Provide the (x, y) coordinate of the cell's center where the given text is located.  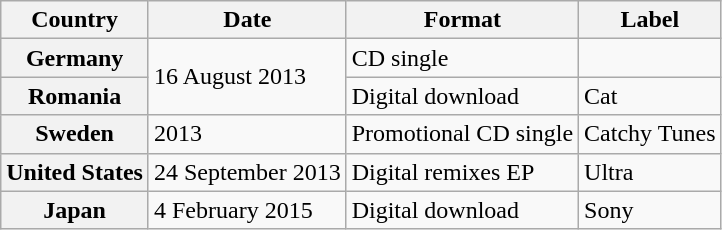
Germany (75, 58)
Date (247, 20)
United States (75, 172)
16 August 2013 (247, 77)
4 February 2015 (247, 210)
Promotional CD single (462, 134)
Sweden (75, 134)
Romania (75, 96)
Digital remixes EP (462, 172)
Cat (650, 96)
Japan (75, 210)
24 September 2013 (247, 172)
Country (75, 20)
Format (462, 20)
Sony (650, 210)
Ultra (650, 172)
Catchy Tunes (650, 134)
Label (650, 20)
CD single (462, 58)
2013 (247, 134)
